Output the (x, y) coordinate of the center of the cell containing the given text.  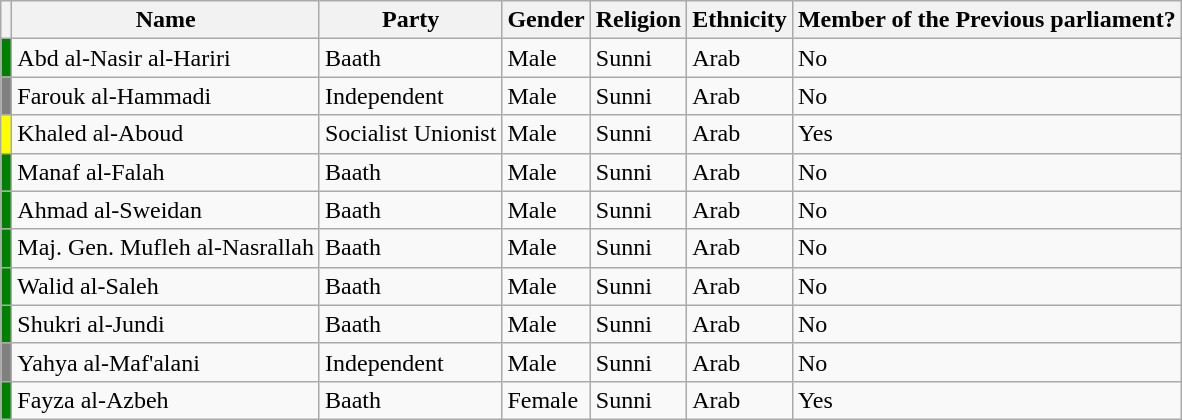
Khaled al-Aboud (166, 134)
Fayza al-Azbeh (166, 400)
Farouk al-Hammadi (166, 96)
Religion (638, 20)
Yahya al-Maf'alani (166, 362)
Party (410, 20)
Ahmad al-Sweidan (166, 210)
Manaf al-Falah (166, 172)
Walid al-Saleh (166, 286)
Maj. Gen. Mufleh al-Nasrallah (166, 248)
Ethnicity (740, 20)
Female (546, 400)
Member of the Previous parliament? (986, 20)
Gender (546, 20)
Name (166, 20)
Abd al-Nasir al-Hariri (166, 58)
Socialist Unionist (410, 134)
Shukri al-Jundi (166, 324)
